Scan for the cell matching the given text and deliver its [x, y] coordinate at center. 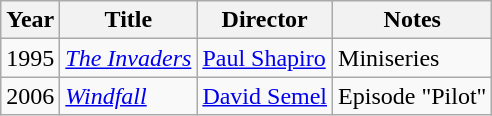
Paul Shapiro [265, 58]
Director [265, 20]
Episode "Pilot" [412, 96]
1995 [30, 58]
The Invaders [128, 58]
Windfall [128, 96]
Miniseries [412, 58]
Year [30, 20]
David Semel [265, 96]
2006 [30, 96]
Title [128, 20]
Notes [412, 20]
